Search for the cell housing the specified text and yield its [X, Y] center coordinate. 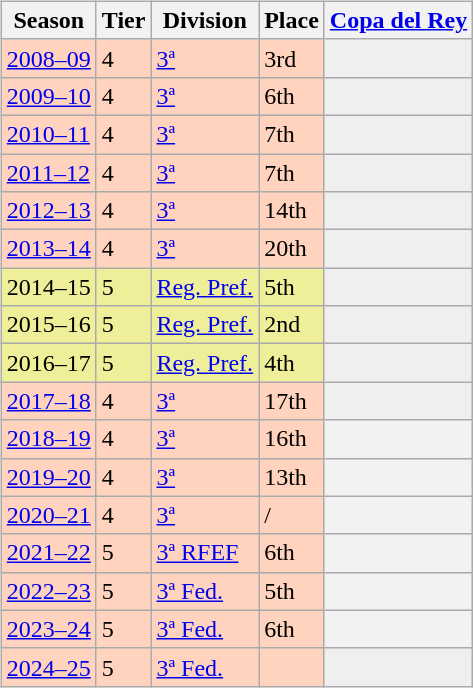
Copa del Rey [398, 20]
Place [292, 20]
2018–19 [48, 439]
20th [292, 249]
Division [205, 20]
2010–11 [48, 134]
2013–14 [48, 249]
2008–09 [48, 58]
2015–16 [48, 325]
2021–22 [48, 553]
14th [292, 211]
2014–15 [48, 287]
2nd [292, 325]
2022–23 [48, 591]
3rd [292, 58]
4th [292, 363]
2023–24 [48, 629]
Season [48, 20]
2020–21 [48, 515]
/ [292, 515]
2016–17 [48, 363]
2012–13 [48, 211]
2017–18 [48, 401]
16th [292, 439]
3ª RFEF [205, 553]
17th [292, 401]
13th [292, 477]
2019–20 [48, 477]
2024–25 [48, 667]
2011–12 [48, 173]
2009–10 [48, 96]
Tier [124, 20]
